Detect which cell encompasses the target text, then output its (x, y) center coordinate. 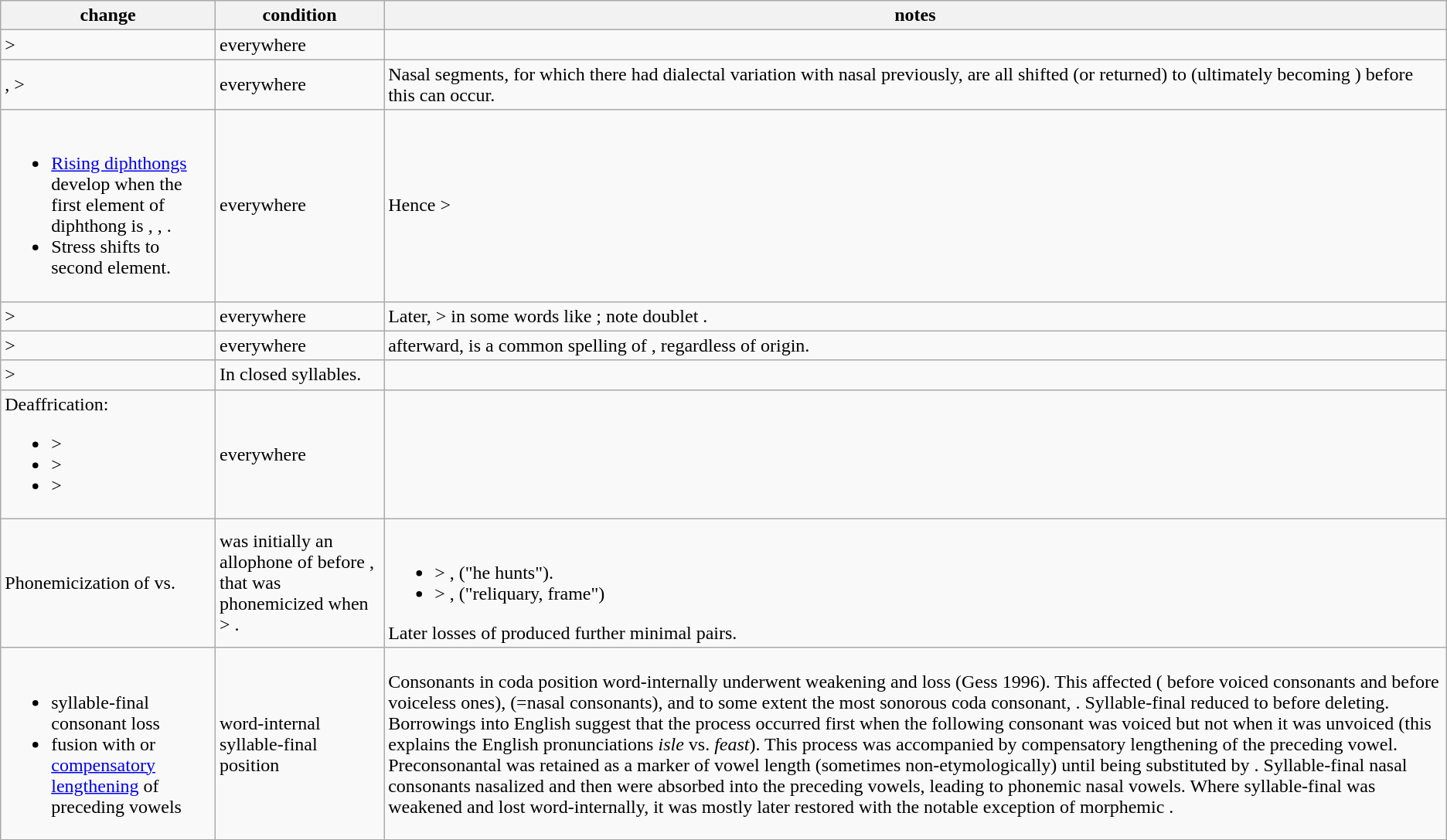
word-internal syllable-final position (299, 743)
> , ("he hunts"). > , ("reliquary, frame")Later losses of produced further minimal pairs. (915, 583)
, > (108, 85)
Rising diphthongs develop when the first element of diphthong is , , .Stress shifts to second element. (108, 206)
was initially an allophone of before , that was phonemicized when > . (299, 583)
change (108, 15)
syllable-final consonant lossfusion with or compensatory lengthening of preceding vowels (108, 743)
Later, > in some words like ; note doublet . (915, 316)
Hence > (915, 206)
condition (299, 15)
notes (915, 15)
In closed syllables. (299, 375)
afterward, is a common spelling of , regardless of origin. (915, 345)
Deaffrication: > > > (108, 454)
Phonemicization of vs. (108, 583)
